Identify which cell holds the provided text, then report its [x, y] central coordinate. 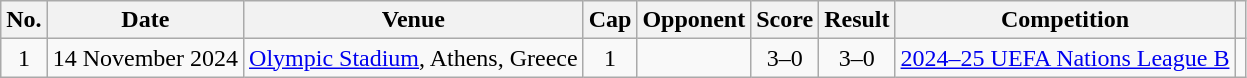
2024–25 UEFA Nations League B [1065, 58]
Score [785, 20]
Venue [414, 20]
No. [24, 20]
14 November 2024 [145, 58]
Date [145, 20]
Olympic Stadium, Athens, Greece [414, 58]
Result [857, 20]
Opponent [694, 20]
Cap [610, 20]
Competition [1065, 20]
